Output the [x, y] coordinate of the center of the cell containing the given text.  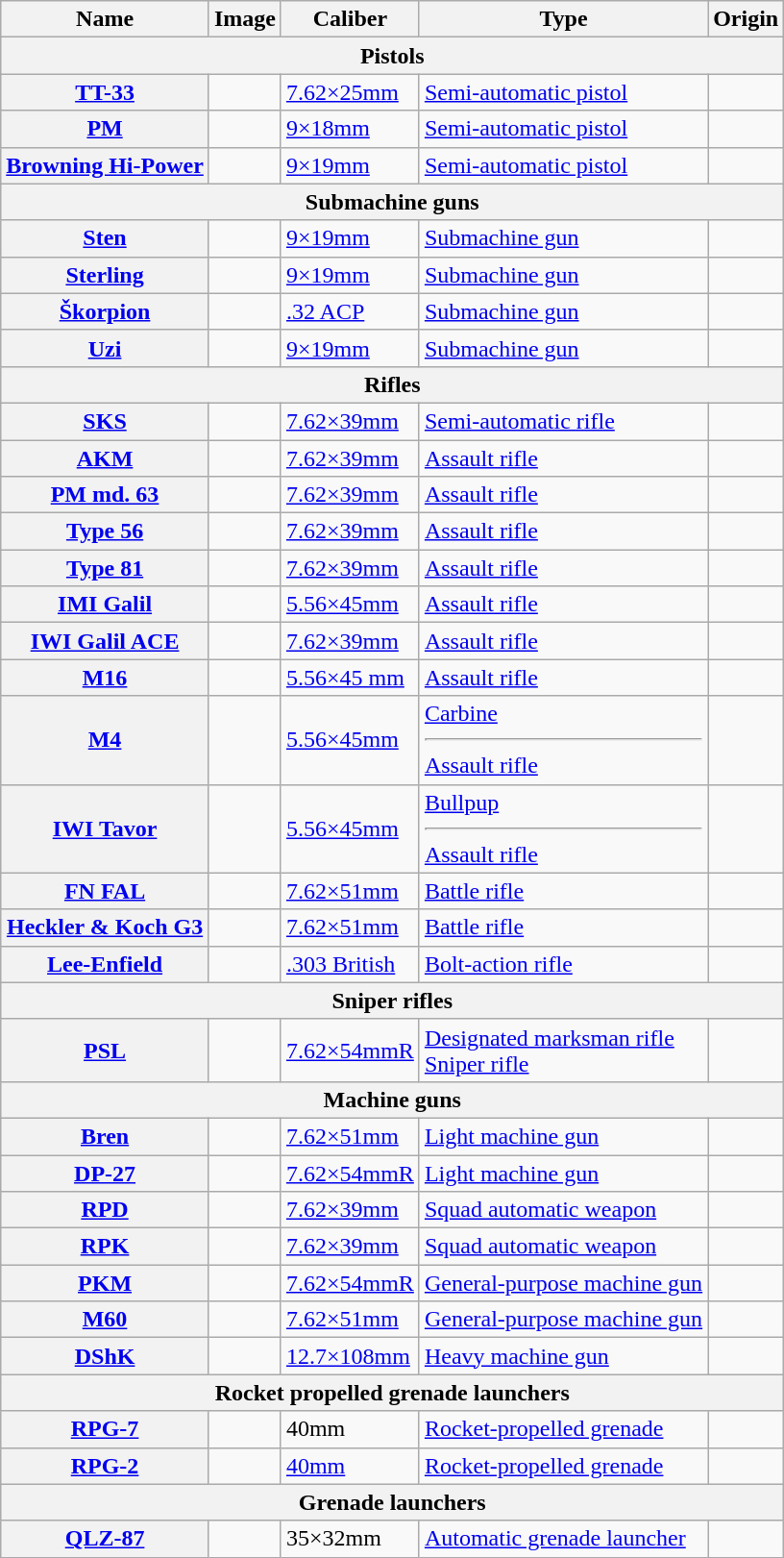
5.56×45 mm [350, 678]
M60 [106, 1320]
Škorpion [106, 311]
IWI Tavor [106, 828]
Automatic grenade launcher [563, 1539]
SKS [106, 421]
DShK [106, 1356]
.32 ACP [350, 311]
PM [106, 129]
Grenade launchers [392, 1502]
Image [244, 19]
RPG-7 [106, 1429]
Uzi [106, 348]
Type [563, 19]
Sten [106, 238]
PKM [106, 1283]
RPD [106, 1210]
Browning Hi-Power [106, 165]
Designated marksman rifleSniper rifle [563, 1050]
Sniper rifles [392, 1001]
Heckler & Koch G3 [106, 927]
M16 [106, 678]
BullpupAssault rifle [563, 828]
Bolt-action rifle [563, 964]
Rifles [392, 384]
Caliber [350, 19]
Type 81 [106, 568]
IWI Galil ACE [106, 641]
Submachine guns [392, 202]
.303 British [350, 964]
M4 [106, 740]
Heavy machine gun [563, 1356]
Origin [746, 19]
AKM [106, 458]
Machine guns [392, 1100]
Pistols [392, 56]
IMI Galil [106, 605]
Type 56 [106, 532]
Sterling [106, 275]
QLZ-87 [106, 1539]
FN FAL [106, 891]
12.7×108mm [350, 1356]
Semi-automatic rifle [563, 421]
TT-33 [106, 92]
PSL [106, 1050]
DP-27 [106, 1174]
35×32mm [350, 1539]
CarbineAssault rifle [563, 740]
Lee-Enfield [106, 964]
Name [106, 19]
9×18mm [350, 129]
Rocket propelled grenade launchers [392, 1393]
RPK [106, 1247]
RPG-2 [106, 1466]
Bren [106, 1136]
7.62×25mm [350, 92]
PM md. 63 [106, 495]
